Capture the cell that displays the provided text and extract its [x, y] central coordinate. 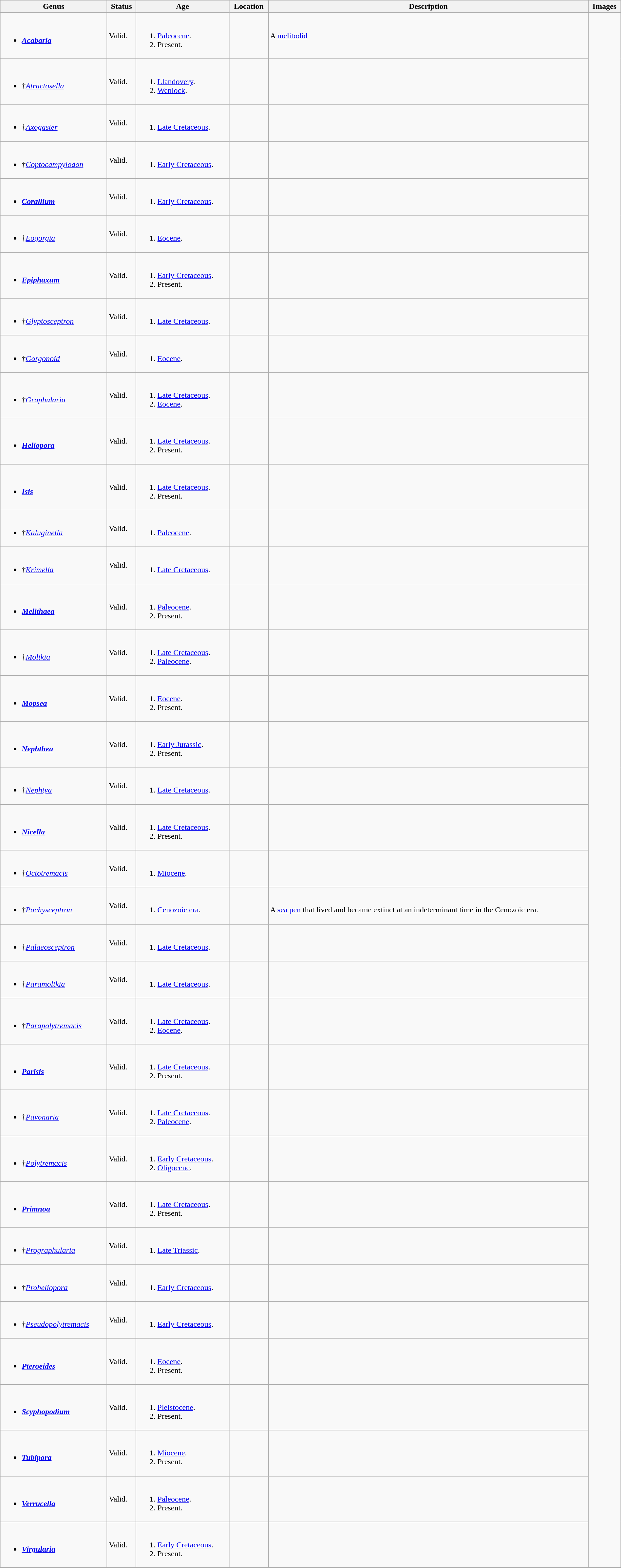
Tubipora [54, 1453]
†Nephtya [54, 786]
Virgularia [54, 1545]
Early Cretaceous.Oligocene. [183, 1159]
Miocene.Present. [183, 1453]
†Kaluginella [54, 528]
Age [183, 7]
Isis [54, 487]
Location [249, 7]
†Pavonaria [54, 1113]
Melithaea [54, 607]
Acabaria [54, 36]
†Eogorgia [54, 234]
†Prographularia [54, 1246]
†Krimella [54, 566]
A melitodid [428, 36]
Pteroeides [54, 1361]
†Pachysceptron [54, 905]
Nephthea [54, 744]
Paleocene. [183, 528]
Description [428, 7]
Genus [54, 7]
†Pseudopolytremacis [54, 1320]
Nicella [54, 827]
†Moltkia [54, 653]
Pleistocene.Present. [183, 1407]
†Octotremacis [54, 869]
Primnoa [54, 1205]
†Paramoltkia [54, 979]
†Glyptosceptron [54, 317]
A sea pen that lived and became extinct at an indeterminant time in the Cenozoic era. [428, 905]
Verrucella [54, 1499]
Miocene. [183, 869]
Late Triassic. [183, 1246]
Epiphaxum [54, 275]
Early Jurassic.Present. [183, 744]
†Axogaster [54, 123]
Corallium [54, 197]
Cenozoic era. [183, 905]
Parisis [54, 1067]
Mopsea [54, 699]
†Palaeosceptron [54, 943]
†Parapolytremacis [54, 1021]
†Graphularia [54, 395]
†Gorgonoid [54, 354]
†Polytremacis [54, 1159]
Status [122, 7]
Heliopora [54, 441]
Llandovery.Wenlock. [183, 82]
Scyphopodium [54, 1407]
†Coptocampylodon [54, 160]
Images [605, 7]
†Atractosella [54, 82]
†Proheliopora [54, 1283]
